Extract the [x, y] coordinate from the center of the cell holding the provided text.  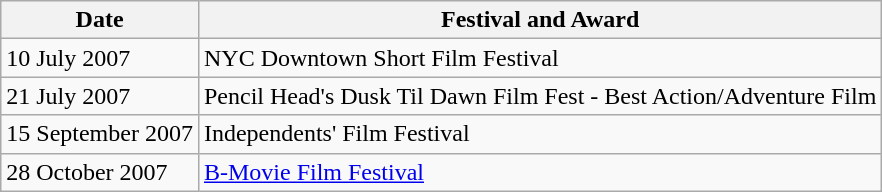
NYC Downtown Short Film Festival [540, 58]
21 July 2007 [100, 96]
Pencil Head's Dusk Til Dawn Film Fest - Best Action/Adventure Film [540, 96]
28 October 2007 [100, 172]
Date [100, 20]
10 July 2007 [100, 58]
Independents' Film Festival [540, 134]
B-Movie Film Festival [540, 172]
15 September 2007 [100, 134]
Festival and Award [540, 20]
